Identify which cell holds the provided text, then report its (X, Y) central coordinate. 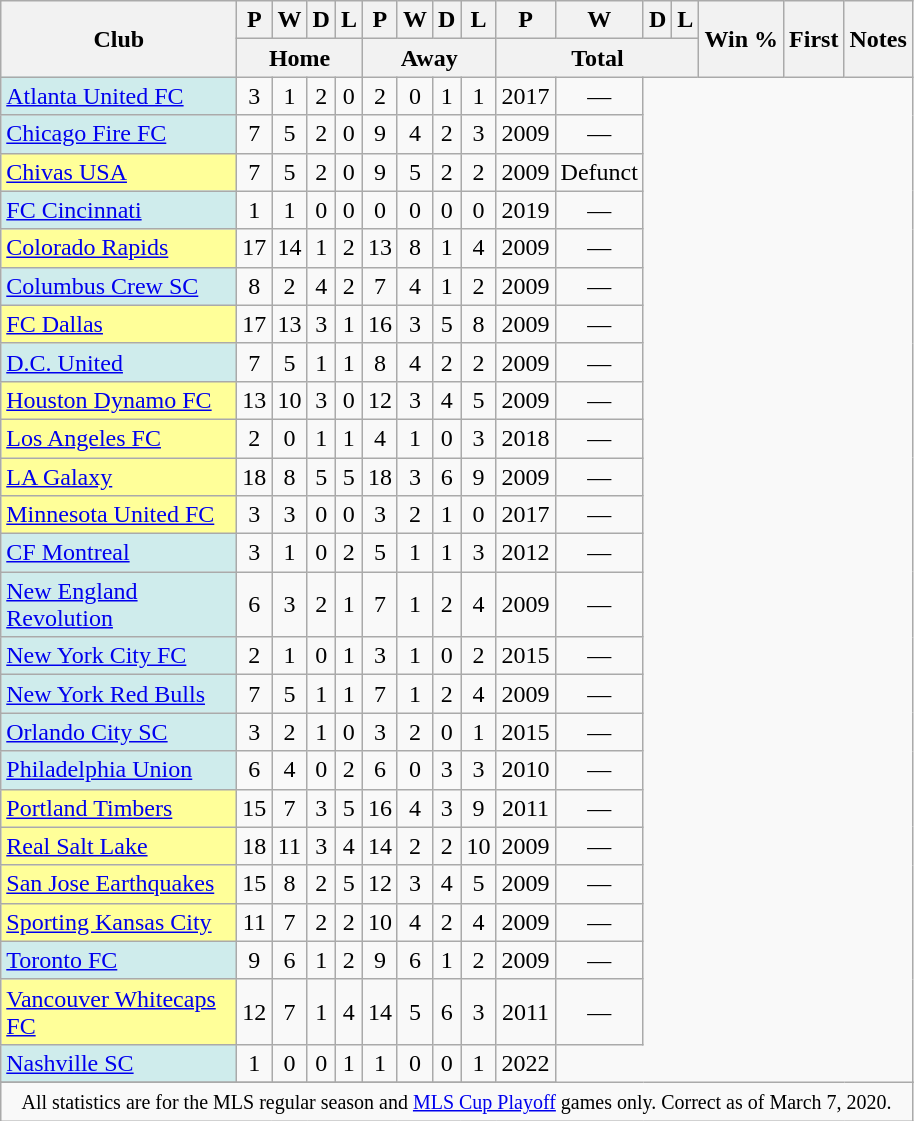
Chivas USA (119, 172)
Win % (742, 39)
2010 (526, 770)
FC Dallas (119, 324)
Orlando City SC (119, 732)
Minnesota United FC (119, 515)
Club (119, 39)
Columbus Crew SC (119, 286)
Away (429, 58)
FC Cincinnati (119, 210)
D.C. United (119, 362)
Philadelphia Union (119, 770)
All statistics are for the MLS regular season and MLS Cup Playoff games only. Correct as of March 7, 2020. (457, 1101)
Portland Timbers (119, 808)
Sporting Kansas City (119, 922)
Houston Dynamo FC (119, 400)
Chicago Fire FC (119, 134)
2022 (526, 1063)
Defunct (599, 172)
New York City FC (119, 656)
2019 (526, 210)
Notes (878, 39)
New York Red Bulls (119, 694)
Real Salt Lake (119, 846)
Colorado Rapids (119, 248)
2012 (526, 553)
Toronto FC (119, 960)
Los Angeles FC (119, 438)
First (814, 39)
LA Galaxy (119, 477)
San Jose Earthquakes (119, 884)
Total (598, 58)
2018 (526, 438)
Nashville SC (119, 1063)
CF Montreal (119, 553)
Vancouver Whitecaps FC (119, 1012)
Atlanta United FC (119, 96)
New England Revolution (119, 604)
Home (300, 58)
